Determine the (X, Y) coordinate at the center of the cell enclosing the given text.  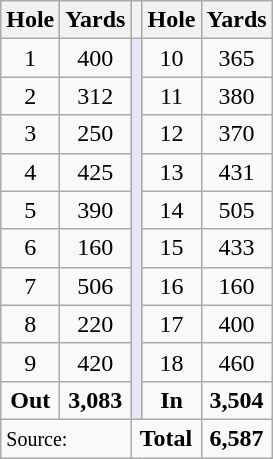
250 (96, 134)
431 (236, 172)
10 (172, 58)
420 (96, 362)
12 (172, 134)
3,504 (236, 400)
505 (236, 210)
4 (30, 172)
3 (30, 134)
15 (172, 248)
220 (96, 324)
13 (172, 172)
425 (96, 172)
312 (96, 96)
17 (172, 324)
14 (172, 210)
390 (96, 210)
365 (236, 58)
18 (172, 362)
506 (96, 286)
460 (236, 362)
380 (236, 96)
6,587 (236, 438)
7 (30, 286)
In (172, 400)
11 (172, 96)
8 (30, 324)
1 (30, 58)
Out (30, 400)
Total (166, 438)
3,083 (96, 400)
Source: (66, 438)
370 (236, 134)
16 (172, 286)
9 (30, 362)
6 (30, 248)
433 (236, 248)
2 (30, 96)
5 (30, 210)
